Return [X, Y] of the center of cell containing provided text 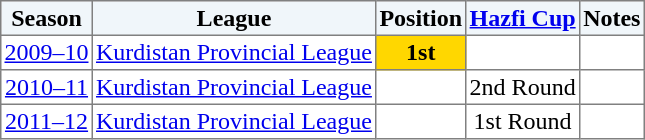
1st Round [523, 121]
Position [421, 18]
Hazfi Cup [523, 18]
2010–11 [47, 87]
Season [47, 18]
1st [421, 52]
2009–10 [47, 52]
2nd Round [523, 87]
2011–12 [47, 121]
Notes [612, 18]
League [234, 18]
